Determine the (X, Y) coordinate at the center of the cell enclosing the given text.  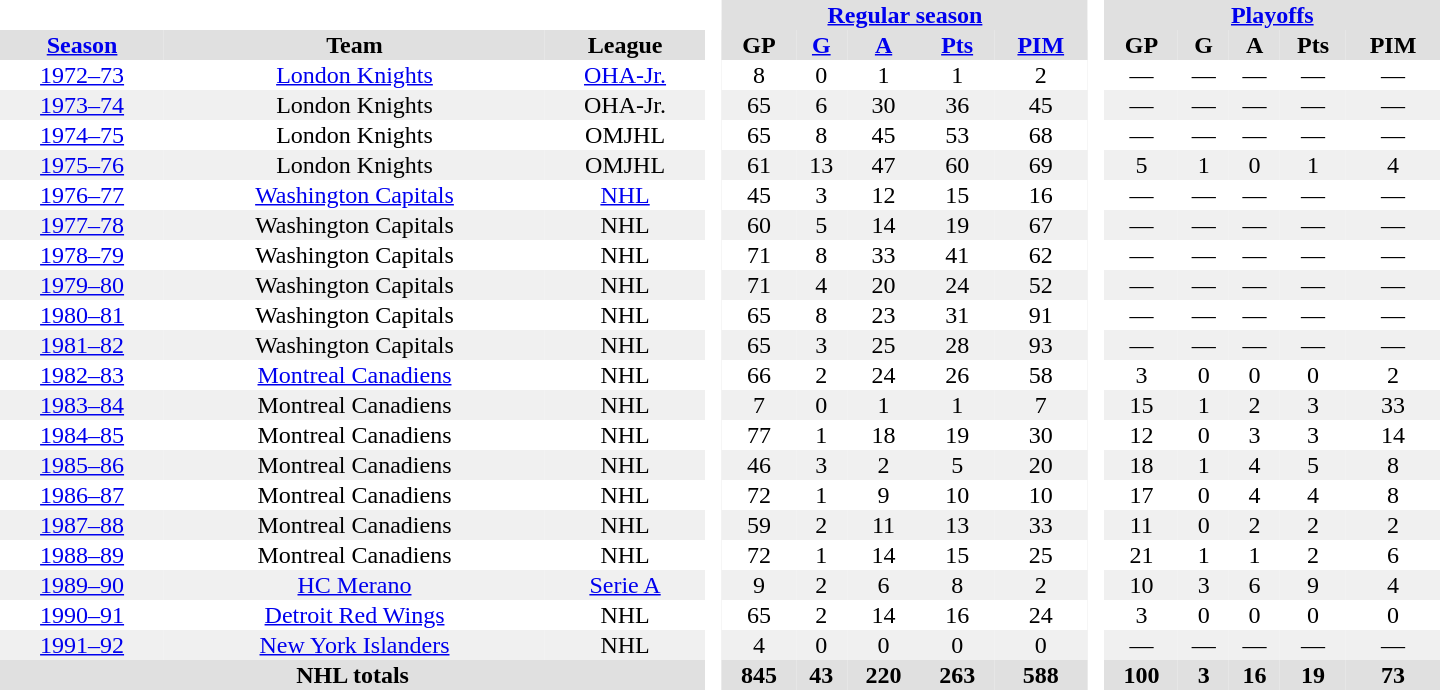
1978–79 (82, 255)
26 (957, 375)
1988–89 (82, 555)
Detroit Red Wings (354, 615)
31 (957, 315)
Season (82, 45)
68 (1041, 135)
Regular season (904, 15)
77 (759, 435)
53 (957, 135)
1974–75 (82, 135)
1991–92 (82, 645)
58 (1041, 375)
1980–81 (82, 315)
59 (759, 525)
66 (759, 375)
HC Merano (354, 585)
47 (884, 165)
1985–86 (82, 465)
1981–82 (82, 345)
League (625, 45)
1975–76 (82, 165)
46 (759, 465)
91 (1041, 315)
220 (884, 675)
1972–73 (82, 75)
69 (1041, 165)
1982–83 (82, 375)
Playoffs (1272, 15)
1973–74 (82, 105)
36 (957, 105)
NHL totals (352, 675)
52 (1041, 285)
1983–84 (82, 405)
67 (1041, 225)
1990–91 (82, 615)
New York Islanders (354, 645)
1987–88 (82, 525)
17 (1142, 495)
263 (957, 675)
1984–85 (82, 435)
Team (354, 45)
43 (822, 675)
1977–78 (82, 225)
41 (957, 255)
845 (759, 675)
1976–77 (82, 195)
1979–80 (82, 285)
588 (1041, 675)
62 (1041, 255)
100 (1142, 675)
21 (1142, 555)
61 (759, 165)
1986–87 (82, 495)
73 (1393, 675)
28 (957, 345)
1989–90 (82, 585)
23 (884, 315)
Serie A (625, 585)
93 (1041, 345)
